Determine the (X, Y) coordinate at the center of the cell enclosing the given text.  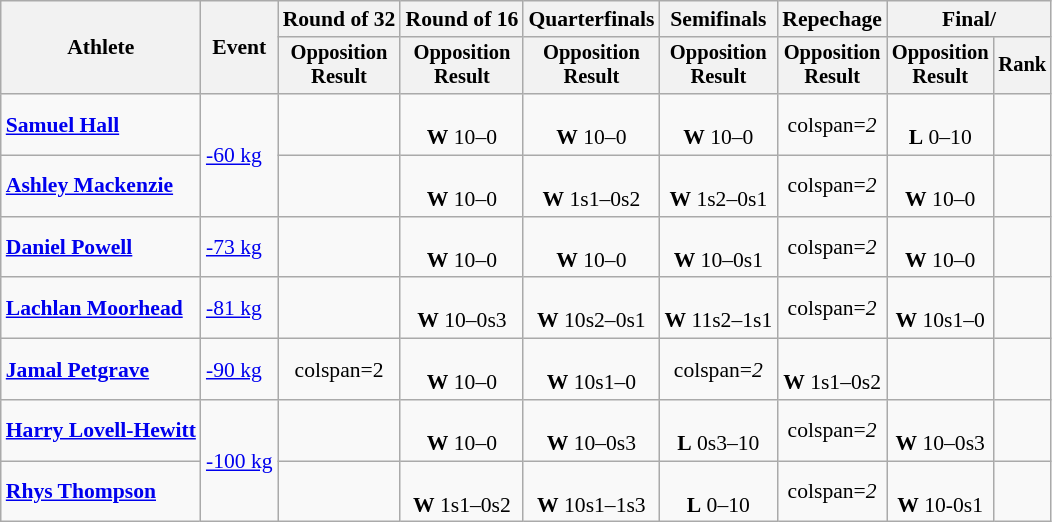
Athlete (101, 48)
W 1s2–0s1 (718, 186)
Event (240, 48)
Semifinals (718, 19)
Harry Lovell-Hewitt (101, 430)
W 10-0s1 (940, 492)
W 11s2–1s1 (718, 308)
W 10s1–1s3 (591, 492)
Quarterfinals (591, 19)
-90 kg (240, 370)
Daniel Powell (101, 248)
L 0s3–10 (718, 430)
W 10s2–0s1 (591, 308)
Rhys Thompson (101, 492)
-81 kg (240, 308)
Lachlan Moorhead (101, 308)
Round of 32 (340, 19)
Final/ (969, 19)
-73 kg (240, 248)
W 10–0s1 (718, 248)
Ashley Mackenzie (101, 186)
Jamal Petgrave (101, 370)
Samuel Hall (101, 124)
-60 kg (240, 155)
-100 kg (240, 461)
Round of 16 (462, 19)
Repechage (832, 19)
Rank (1022, 66)
